Scan for the cell matching the given text and deliver its (X, Y) coordinate at center. 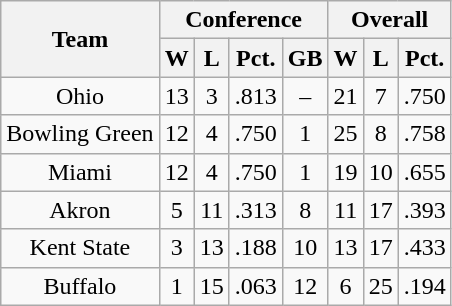
Ohio (80, 96)
.313 (256, 210)
21 (346, 96)
Akron (80, 210)
Miami (80, 172)
Kent State (80, 248)
– (305, 96)
7 (380, 96)
.433 (424, 248)
.758 (424, 134)
Bowling Green (80, 134)
Buffalo (80, 286)
.063 (256, 286)
.813 (256, 96)
GB (305, 58)
.655 (424, 172)
15 (212, 286)
6 (346, 286)
5 (176, 210)
.393 (424, 210)
.188 (256, 248)
Team (80, 39)
Overall (390, 20)
Conference (244, 20)
.194 (424, 286)
19 (346, 172)
